Return [x, y] of the center of cell containing provided text 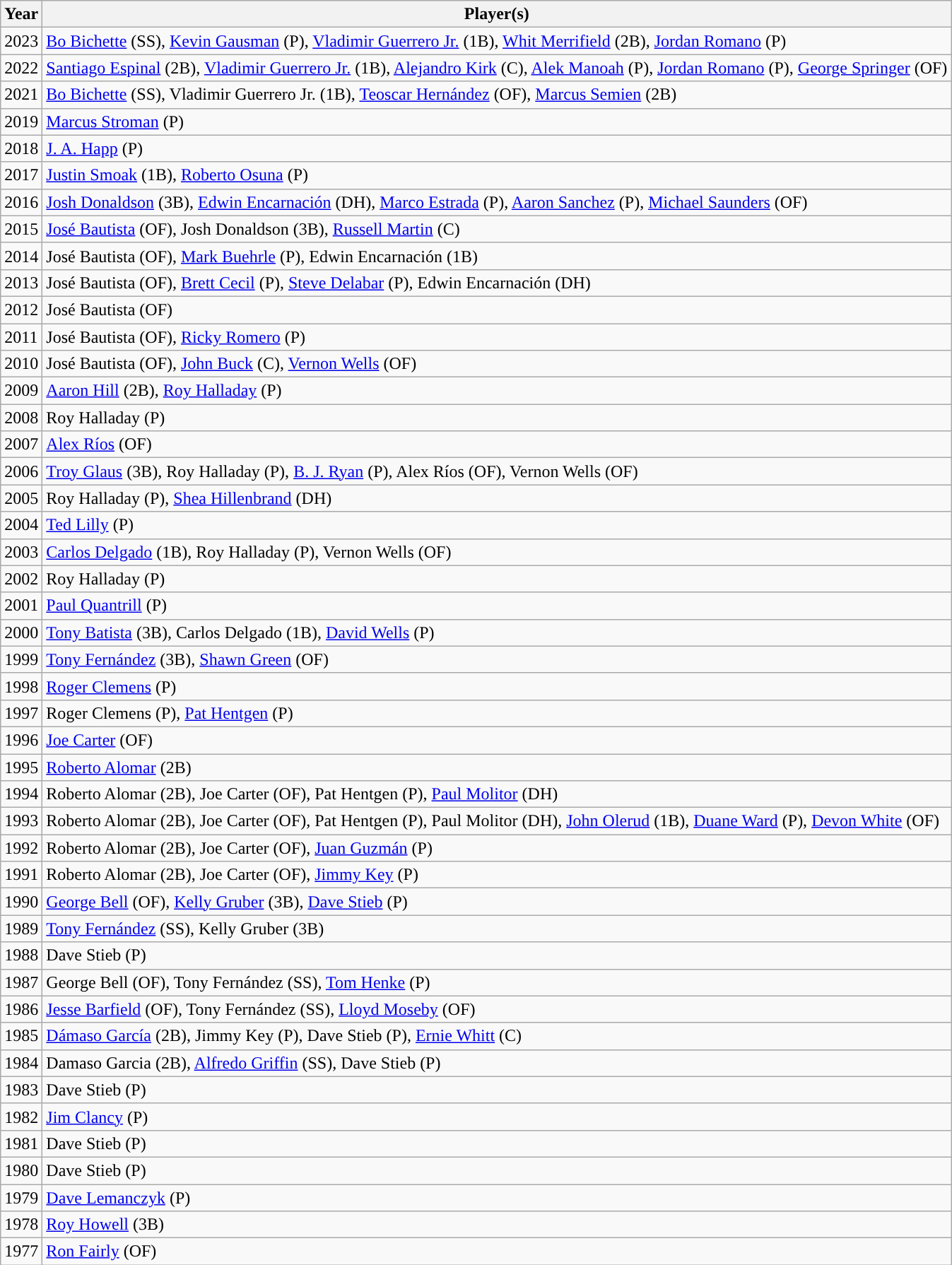
Year [21, 14]
Marcus Stroman (P) [497, 122]
José Bautista (OF), Ricky Romero (P) [497, 337]
José Bautista (OF), Josh Donaldson (3B), Russell Martin (C) [497, 229]
1990 [21, 902]
1993 [21, 821]
Joe Carter (OF) [497, 740]
Troy Glaus (3B), Roy Halladay (P), B. J. Ryan (P), Alex Ríos (OF), Vernon Wells (OF) [497, 471]
2011 [21, 337]
Roberto Alomar (2B), Joe Carter (OF), Pat Hentgen (P), Paul Molitor (DH), John Olerud (1B), Duane Ward (P), Devon White (OF) [497, 821]
Roberto Alomar (2B), Joe Carter (OF), Jimmy Key (P) [497, 875]
Ron Fairly (OF) [497, 1252]
Player(s) [497, 14]
1991 [21, 875]
1996 [21, 740]
1977 [21, 1252]
2018 [21, 148]
2014 [21, 256]
2001 [21, 606]
1998 [21, 686]
2005 [21, 498]
2022 [21, 68]
1987 [21, 982]
2009 [21, 391]
2010 [21, 364]
Roberto Alomar (2B), Joe Carter (OF), Pat Hentgen (P), Paul Molitor (DH) [497, 794]
2015 [21, 229]
1984 [21, 1063]
Roger Clemens (P) [497, 686]
Jesse Barfield (OF), Tony Fernández (SS), Lloyd Moseby (OF) [497, 1009]
2013 [21, 283]
2019 [21, 122]
Dámaso García (2B), Jimmy Key (P), Dave Stieb (P), Ernie Whitt (C) [497, 1036]
2008 [21, 418]
George Bell (OF), Tony Fernández (SS), Tom Henke (P) [497, 982]
Santiago Espinal (2B), Vladimir Guerrero Jr. (1B), Alejandro Kirk (C), Alek Manoah (P), Jordan Romano (P), George Springer (OF) [497, 68]
1999 [21, 659]
1986 [21, 1009]
José Bautista (OF) [497, 310]
Roberto Alomar (2B), Joe Carter (OF), Juan Guzmán (P) [497, 848]
Bo Bichette (SS), Vladimir Guerrero Jr. (1B), Teoscar Hernández (OF), Marcus Semien (2B) [497, 95]
Dave Lemanczyk (P) [497, 1198]
1980 [21, 1170]
José Bautista (OF), Mark Buehrle (P), Edwin Encarnación (1B) [497, 256]
1981 [21, 1143]
1988 [21, 955]
George Bell (OF), Kelly Gruber (3B), Dave Stieb (P) [497, 902]
2021 [21, 95]
Roger Clemens (P), Pat Hentgen (P) [497, 713]
1978 [21, 1225]
Alex Ríos (OF) [497, 445]
2003 [21, 552]
Tony Fernández (3B), Shawn Green (OF) [497, 659]
1989 [21, 929]
2023 [21, 41]
Bo Bichette (SS), Kevin Gausman (P), Vladimir Guerrero Jr. (1B), Whit Merrifield (2B), Jordan Romano (P) [497, 41]
J. A. Happ (P) [497, 148]
Ted Lilly (P) [497, 525]
2007 [21, 445]
2002 [21, 579]
1997 [21, 713]
Josh Donaldson (3B), Edwin Encarnación (DH), Marco Estrada (P), Aaron Sanchez (P), Michael Saunders (OF) [497, 202]
Damaso Garcia (2B), Alfredo Griffin (SS), Dave Stieb (P) [497, 1063]
Roy Halladay (P), Shea Hillenbrand (DH) [497, 498]
Roberto Alomar (2B) [497, 767]
Paul Quantrill (P) [497, 606]
2004 [21, 525]
1982 [21, 1117]
1985 [21, 1036]
José Bautista (OF), John Buck (C), Vernon Wells (OF) [497, 364]
1995 [21, 767]
Justin Smoak (1B), Roberto Osuna (P) [497, 175]
2000 [21, 632]
Carlos Delgado (1B), Roy Halladay (P), Vernon Wells (OF) [497, 552]
1983 [21, 1090]
Jim Clancy (P) [497, 1117]
José Bautista (OF), Brett Cecil (P), Steve Delabar (P), Edwin Encarnación (DH) [497, 283]
1979 [21, 1198]
Roy Howell (3B) [497, 1225]
2016 [21, 202]
2006 [21, 471]
2017 [21, 175]
1992 [21, 848]
1994 [21, 794]
2012 [21, 310]
Tony Batista (3B), Carlos Delgado (1B), David Wells (P) [497, 632]
Aaron Hill (2B), Roy Halladay (P) [497, 391]
Tony Fernández (SS), Kelly Gruber (3B) [497, 929]
